For the text-containing cell, return its midpoint in [x, y] coordinate format. 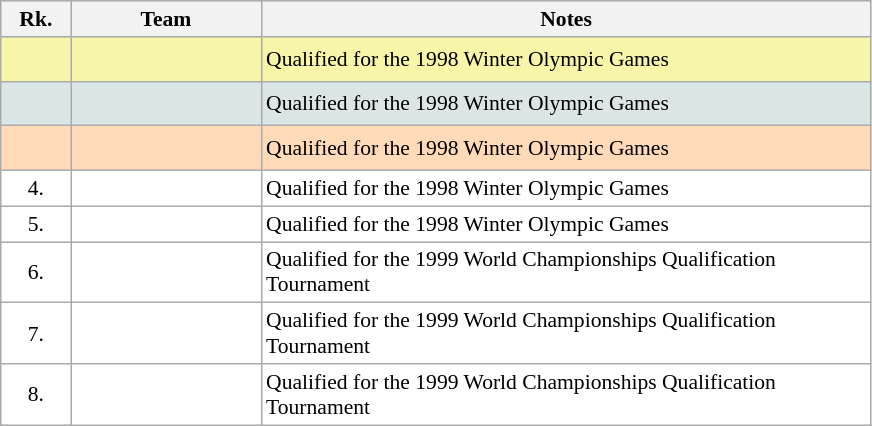
Notes [566, 19]
6. [36, 272]
Rk. [36, 19]
7. [36, 334]
4. [36, 189]
5. [36, 224]
8. [36, 394]
Team [166, 19]
